Search for the cell housing the specified text and yield its [x, y] center coordinate. 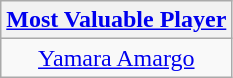
Yamara Amargo [116, 58]
Most Valuable Player [116, 20]
